Return the (X, Y) coordinate for the center point of the cell that contains the specified text.  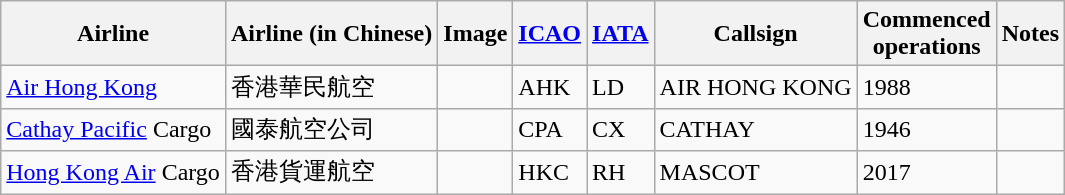
ICAO (550, 34)
1988 (926, 88)
RH (621, 172)
Air Hong Kong (114, 88)
IATA (621, 34)
2017 (926, 172)
LD (621, 88)
1946 (926, 130)
Airline (in Chinese) (331, 34)
香港貨運航空 (331, 172)
CPA (550, 130)
Notes (1030, 34)
HKC (550, 172)
Hong Kong Air Cargo (114, 172)
MASCOT (756, 172)
AIR HONG KONG (756, 88)
CATHAY (756, 130)
AHK (550, 88)
香港華民航空 (331, 88)
Cathay Pacific Cargo (114, 130)
Image (476, 34)
Callsign (756, 34)
國泰航空公司 (331, 130)
CX (621, 130)
Commencedoperations (926, 34)
Airline (114, 34)
